Find where the given text appears and provide that cell's center as [X, Y] coordinate. 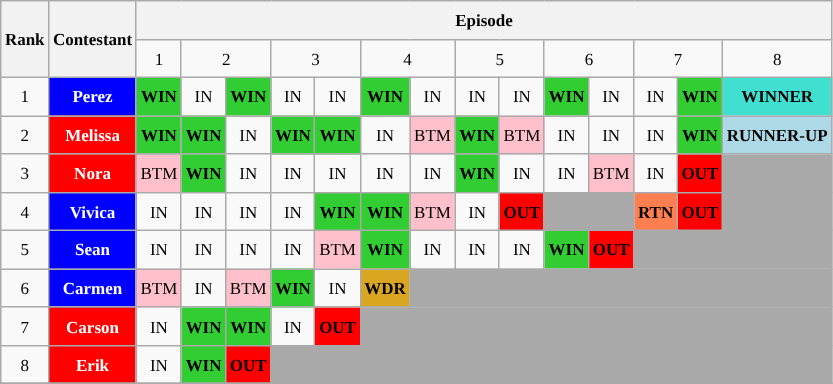
Rank [25, 40]
Carson [93, 326]
Vivica [93, 212]
RUNNER-UP [776, 135]
Episode [484, 20]
Melissa [93, 135]
Erik [93, 365]
Contestant [93, 40]
Carmen [93, 288]
WDR [385, 288]
Perez [93, 97]
RTN [656, 212]
Nora [93, 173]
Sean [93, 250]
WINNER [776, 97]
